Detect which cell encompasses the target text, then output its [X, Y] center coordinate. 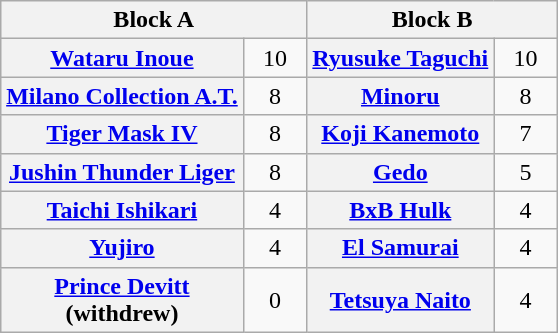
Block B [432, 20]
Taichi Ishikari [122, 210]
Jushin Thunder Liger [122, 172]
Yujiro [122, 248]
5 [526, 172]
El Samurai [400, 248]
7 [526, 134]
Tetsuya Naito [400, 300]
Tiger Mask IV [122, 134]
Milano Collection A.T. [122, 96]
Gedo [400, 172]
0 [275, 300]
Prince Devitt(withdrew) [122, 300]
BxB Hulk [400, 210]
Koji Kanemoto [400, 134]
Minoru [400, 96]
Wataru Inoue [122, 58]
Block A [154, 20]
Ryusuke Taguchi [400, 58]
